From the cell containing the given text, extract its center point as (x, y) coordinate. 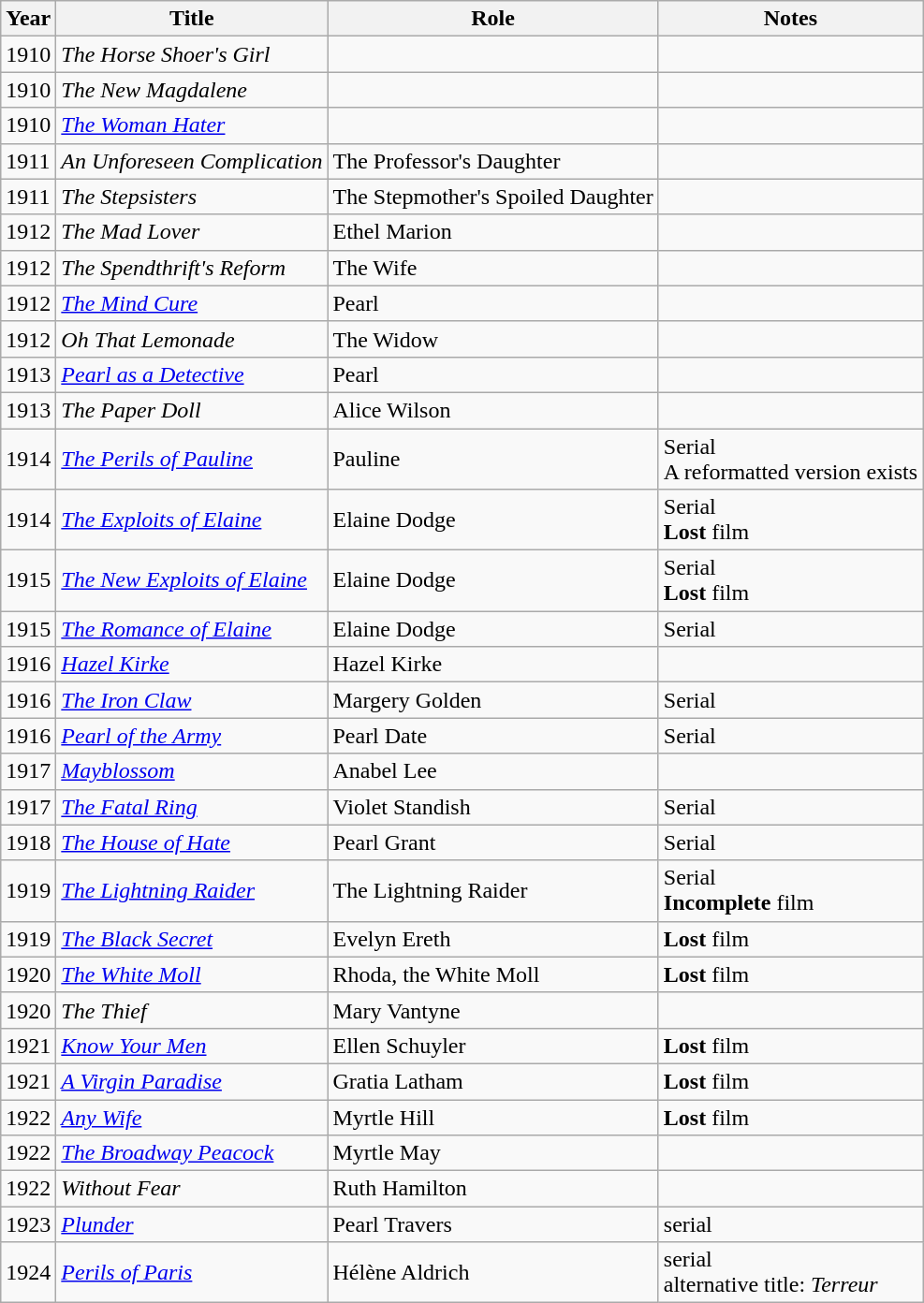
Pearl Grant (492, 842)
Plunder (192, 1224)
A Virgin Paradise (192, 1081)
Pearl Date (492, 736)
An Unforeseen Complication (192, 161)
1923 (28, 1224)
The Iron Claw (192, 700)
Know Your Men (192, 1046)
Perils of Paris (192, 1273)
Alice Wilson (492, 410)
Myrtle May (492, 1153)
Pearl as a Detective (192, 374)
serial (790, 1224)
Serial A reformatted version exists (790, 459)
The Stepsisters (192, 197)
The Romance of Elaine (192, 629)
Ethel Marion (492, 232)
Notes (790, 19)
Year (28, 19)
Anabel Lee (492, 771)
Role (492, 19)
The Mad Lover (192, 232)
The Professor's Daughter (492, 161)
The House of Hate (192, 842)
Gratia Latham (492, 1081)
Myrtle Hill (492, 1117)
The Fatal Ring (192, 807)
Pearl Travers (492, 1224)
Pauline (492, 459)
Serial Incomplete film (790, 891)
The Broadway Peacock (192, 1153)
Mary Vantyne (492, 1010)
The White Moll (192, 974)
The Horse Shoer's Girl (192, 54)
Oh That Lemonade (192, 339)
The Thief (192, 1010)
Ellen Schuyler (492, 1046)
The New Exploits of Elaine (192, 580)
Pearl of the Army (192, 736)
Title (192, 19)
Hélène Aldrich (492, 1273)
Rhoda, the White Moll (492, 974)
Without Fear (192, 1189)
The Paper Doll (192, 410)
Evelyn Ereth (492, 939)
The Perils of Pauline (192, 459)
1924 (28, 1273)
The Spendthrift's Reform (192, 268)
Any Wife (192, 1117)
The Exploits of Elaine (192, 520)
The Mind Cure (192, 303)
Margery Golden (492, 700)
The Stepmother's Spoiled Daughter (492, 197)
Violet Standish (492, 807)
Ruth Hamilton (492, 1189)
Mayblossom (192, 771)
The Widow (492, 339)
The New Magdalene (192, 90)
serialalternative title: Terreur (790, 1273)
1918 (28, 842)
The Wife (492, 268)
The Black Secret (192, 939)
The Woman Hater (192, 125)
